Search for the cell housing the specified text and yield its [X, Y] center coordinate. 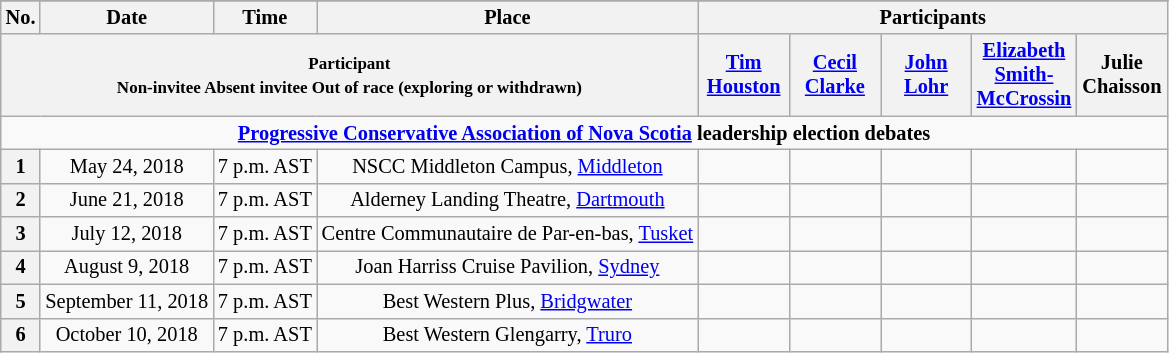
Joan Harriss Cruise Pavilion, Sydney [508, 267]
Date [126, 17]
Best Western Glengarry, Truro [508, 335]
John Lohr [926, 75]
6 [21, 335]
September 11, 2018 [126, 301]
NSCC Middleton Campus, Middleton [508, 166]
4 [21, 267]
October 10, 2018 [126, 335]
Centre Communautaire de Par-en-bas, Tusket [508, 234]
Place [508, 17]
Cecil Clarke [834, 75]
5 [21, 301]
June 21, 2018 [126, 200]
August 9, 2018 [126, 267]
Participant Non-invitee Absent invitee Out of race (exploring or withdrawn) [350, 75]
Time [265, 17]
1 [21, 166]
Elizabeth Smith-McCrossin [1024, 75]
Best Western Plus, Bridgwater [508, 301]
May 24, 2018 [126, 166]
No. [21, 17]
Progressive Conservative Association of Nova Scotia leadership election debates [584, 133]
Alderney Landing Theatre, Dartmouth [508, 200]
July 12, 2018 [126, 234]
Participants [932, 17]
2 [21, 200]
Tim Houston [744, 75]
3 [21, 234]
Julie Chaisson [1122, 75]
